Scan for the cell matching the given text and deliver its [X, Y] coordinate at center. 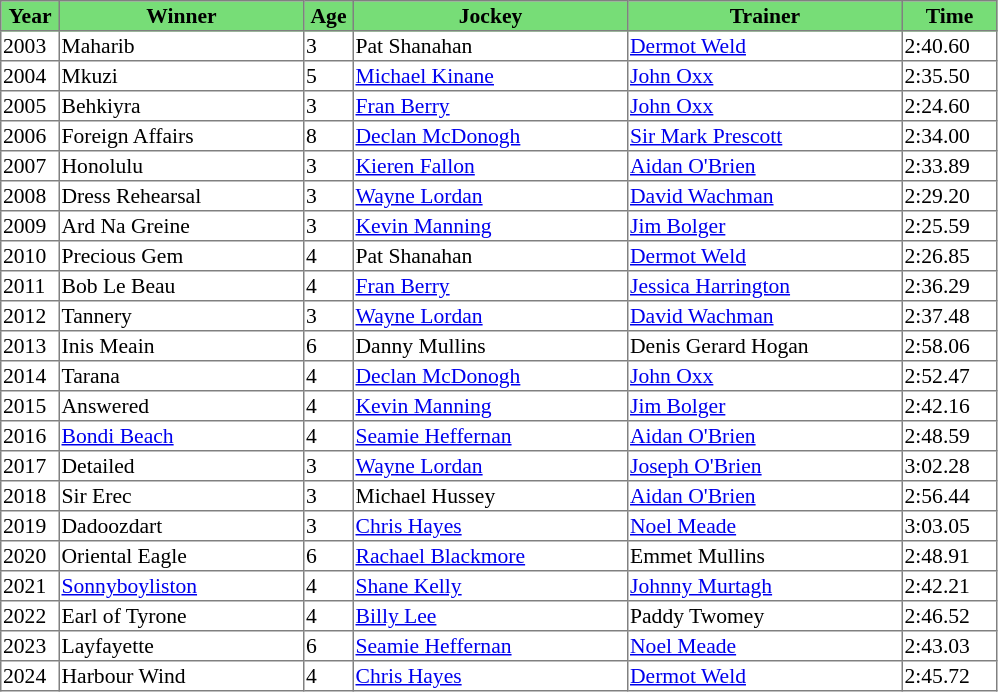
2017 [30, 466]
Detailed [181, 466]
Paddy Twomey [765, 616]
Oriental Eagle [181, 556]
2004 [30, 76]
2024 [30, 676]
2:56.44 [949, 496]
2015 [30, 406]
2:35.50 [949, 76]
2023 [30, 646]
Michael Kinane [490, 76]
Honolulu [181, 166]
Age [329, 16]
2008 [30, 196]
Tarana [181, 376]
3:02.28 [949, 466]
Dress Rehearsal [181, 196]
Shane Kelly [490, 586]
Inis Meain [181, 346]
Bob Le Beau [181, 286]
2:48.59 [949, 436]
2011 [30, 286]
2007 [30, 166]
Johnny Murtagh [765, 586]
2:43.03 [949, 646]
2022 [30, 616]
Mkuzi [181, 76]
Precious Gem [181, 256]
2003 [30, 46]
2:48.91 [949, 556]
2:36.29 [949, 286]
Year [30, 16]
2:45.72 [949, 676]
Sir Mark Prescott [765, 136]
Ard Na Greine [181, 226]
Rachael Blackmore [490, 556]
Time [949, 16]
2:40.60 [949, 46]
2006 [30, 136]
Jockey [490, 16]
2020 [30, 556]
2014 [30, 376]
2016 [30, 436]
Winner [181, 16]
Maharib [181, 46]
Tannery [181, 316]
Jessica Harrington [765, 286]
Behkiyra [181, 106]
5 [329, 76]
2:37.48 [949, 316]
Answered [181, 406]
2:46.52 [949, 616]
Harbour Wind [181, 676]
Emmet Mullins [765, 556]
Kieren Fallon [490, 166]
2:42.21 [949, 586]
Danny Mullins [490, 346]
3:03.05 [949, 526]
2005 [30, 106]
2009 [30, 226]
Michael Hussey [490, 496]
Sonnyboyliston [181, 586]
2:24.60 [949, 106]
2012 [30, 316]
Layfayette [181, 646]
Trainer [765, 16]
2013 [30, 346]
Earl of Tyrone [181, 616]
2:34.00 [949, 136]
2:42.16 [949, 406]
2:58.06 [949, 346]
Foreign Affairs [181, 136]
2:29.20 [949, 196]
Bondi Beach [181, 436]
2021 [30, 586]
8 [329, 136]
2010 [30, 256]
2018 [30, 496]
Joseph O'Brien [765, 466]
Billy Lee [490, 616]
2019 [30, 526]
2:25.59 [949, 226]
Sir Erec [181, 496]
2:52.47 [949, 376]
2:33.89 [949, 166]
Dadoozdart [181, 526]
Denis Gerard Hogan [765, 346]
2:26.85 [949, 256]
